Determine the [X, Y] coordinate at the center of the cell enclosing the given text.  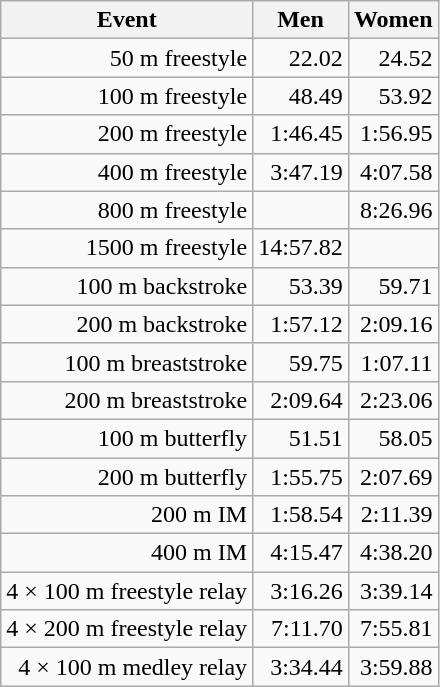
2:09.16 [393, 324]
14:57.82 [301, 248]
3:59.88 [393, 667]
2:09.64 [301, 400]
2:11.39 [393, 515]
50 m freestyle [127, 58]
400 m freestyle [127, 172]
51.51 [301, 438]
200 m IM [127, 515]
100 m freestyle [127, 96]
4 × 100 m freestyle relay [127, 591]
200 m butterfly [127, 477]
1:58.54 [301, 515]
3:47.19 [301, 172]
100 m backstroke [127, 286]
200 m freestyle [127, 134]
7:11.70 [301, 629]
3:34.44 [301, 667]
2:07.69 [393, 477]
200 m backstroke [127, 324]
400 m IM [127, 553]
53.92 [393, 96]
100 m breaststroke [127, 362]
59.75 [301, 362]
3:39.14 [393, 591]
8:26.96 [393, 210]
53.39 [301, 286]
Men [301, 20]
59.71 [393, 286]
1:55.75 [301, 477]
1500 m freestyle [127, 248]
2:23.06 [393, 400]
48.49 [301, 96]
1:46.45 [301, 134]
4:38.20 [393, 553]
800 m freestyle [127, 210]
7:55.81 [393, 629]
3:16.26 [301, 591]
58.05 [393, 438]
24.52 [393, 58]
4:15.47 [301, 553]
4 × 100 m medley relay [127, 667]
1:56.95 [393, 134]
Women [393, 20]
Event [127, 20]
200 m breaststroke [127, 400]
22.02 [301, 58]
4 × 200 m freestyle relay [127, 629]
1:07.11 [393, 362]
1:57.12 [301, 324]
100 m butterfly [127, 438]
4:07.58 [393, 172]
